Detect which cell encompasses the target text, then output its (X, Y) center coordinate. 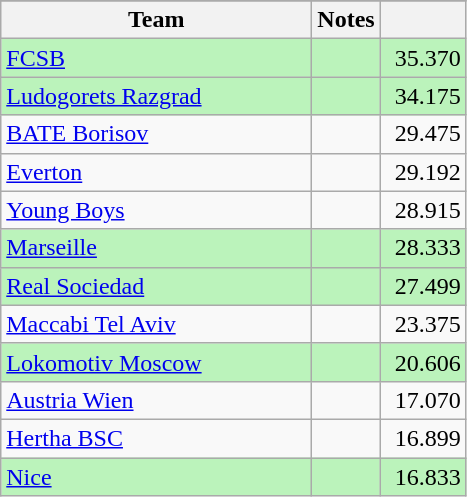
Young Boys (156, 210)
Lokomotiv Moscow (156, 362)
Nice (156, 477)
Team (156, 20)
Austria Wien (156, 400)
29.475 (423, 134)
27.499 (423, 286)
17.070 (423, 400)
20.606 (423, 362)
Everton (156, 172)
BATE Borisov (156, 134)
Hertha BSC (156, 438)
34.175 (423, 96)
FCSB (156, 58)
28.333 (423, 248)
28.915 (423, 210)
16.899 (423, 438)
35.370 (423, 58)
Real Sociedad (156, 286)
Notes (346, 20)
Ludogorets Razgrad (156, 96)
Maccabi Tel Aviv (156, 324)
16.833 (423, 477)
23.375 (423, 324)
29.192 (423, 172)
Marseille (156, 248)
